Pinpoint the cell where the given text exists, returning its (X, Y) midpoint coordinate. 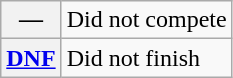
Did not finish (146, 58)
— (31, 20)
Did not compete (146, 20)
DNF (31, 58)
